Determine the (X, Y) coordinate at the center of the cell enclosing the given text.  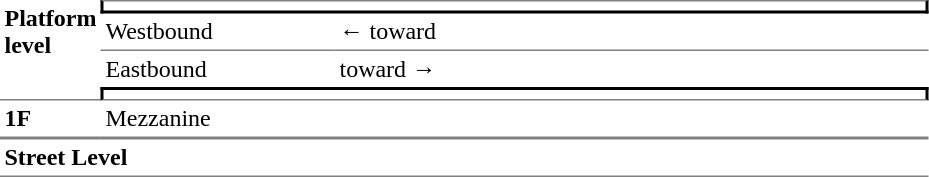
Mezzanine (515, 119)
toward → (632, 69)
← toward (632, 33)
Westbound (218, 33)
Platform level (50, 50)
Street Level (464, 158)
Eastbound (218, 69)
1F (50, 119)
